From the cell containing the given text, extract its center point as [x, y] coordinate. 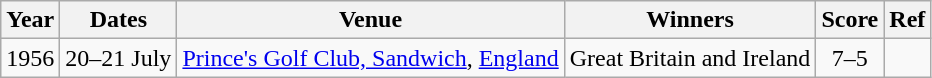
20–21 July [118, 58]
Winners [690, 20]
Score [850, 20]
Year [30, 20]
Venue [370, 20]
1956 [30, 58]
Prince's Golf Club, Sandwich, England [370, 58]
Ref [908, 20]
Great Britain and Ireland [690, 58]
7–5 [850, 58]
Dates [118, 20]
